From the cell containing the given text, extract its center point as (X, Y) coordinate. 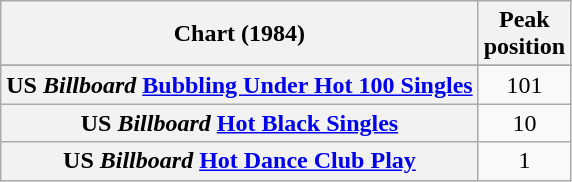
US Billboard Hot Black Singles (240, 123)
Peakposition (524, 34)
1 (524, 161)
US Billboard Bubbling Under Hot 100 Singles (240, 85)
Chart (1984) (240, 34)
10 (524, 123)
101 (524, 85)
US Billboard Hot Dance Club Play (240, 161)
